Output the [x, y] coordinate of the center of the cell containing the given text.  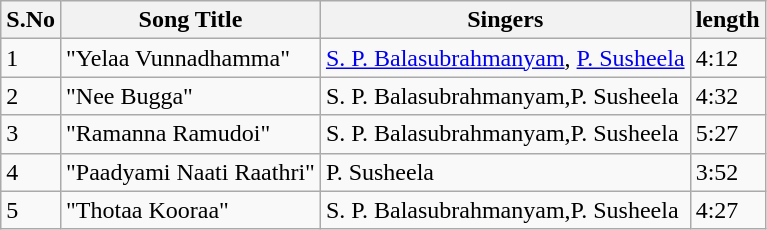
"Nee Bugga" [190, 96]
S.No [31, 20]
3:52 [728, 172]
4:32 [728, 96]
S. P. Balasubrahmanyam, P. Susheela [505, 58]
3 [31, 134]
1 [31, 58]
Singers [505, 20]
"Paadyami Naati Raathri" [190, 172]
5 [31, 210]
4:27 [728, 210]
length [728, 20]
"Thotaa Kooraa" [190, 210]
"Yelaa Vunnadhamma" [190, 58]
P. Susheela [505, 172]
4:12 [728, 58]
2 [31, 96]
4 [31, 172]
Song Title [190, 20]
5:27 [728, 134]
"Ramanna Ramudoi" [190, 134]
